Extract the (x, y) coordinate from the center of the cell holding the provided text.  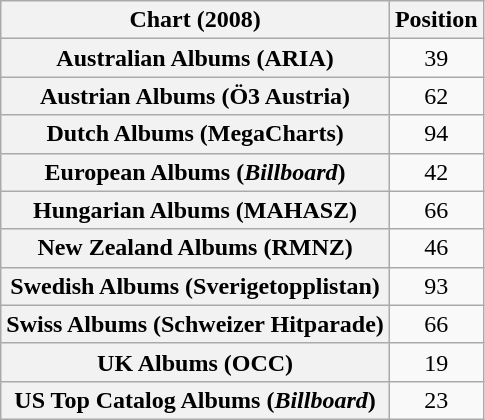
European Albums (Billboard) (196, 172)
39 (436, 58)
Swiss Albums (Schweizer Hitparade) (196, 324)
23 (436, 400)
Australian Albums (ARIA) (196, 58)
Dutch Albums (MegaCharts) (196, 134)
UK Albums (OCC) (196, 362)
New Zealand Albums (RMNZ) (196, 248)
US Top Catalog Albums (Billboard) (196, 400)
94 (436, 134)
Austrian Albums (Ö3 Austria) (196, 96)
42 (436, 172)
Chart (2008) (196, 20)
Swedish Albums (Sverigetopplistan) (196, 286)
62 (436, 96)
46 (436, 248)
Hungarian Albums (MAHASZ) (196, 210)
Position (436, 20)
93 (436, 286)
19 (436, 362)
